Locate the cell with the specified text and output its [x, y] center coordinate. 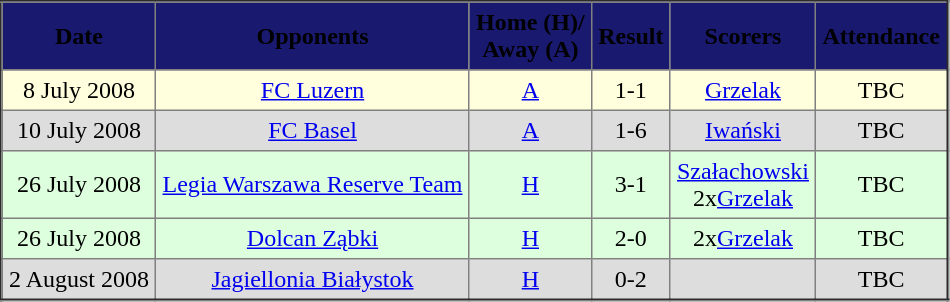
FC Luzern [313, 90]
2-0 [630, 238]
Szałachowski 2xGrzelak [742, 185]
Attendance [882, 36]
Jagiellonia Białystok [313, 280]
Scorers [742, 36]
2xGrzelak [742, 238]
Home (H)/ Away (A) [530, 36]
8 July 2008 [79, 90]
Iwański [742, 130]
Legia Warszawa Reserve Team [313, 185]
Opponents [313, 36]
2 August 2008 [79, 280]
1-6 [630, 130]
Grzelak [742, 90]
Dolcan Ząbki [313, 238]
1-1 [630, 90]
Result [630, 36]
3-1 [630, 185]
Date [79, 36]
FC Basel [313, 130]
10 July 2008 [79, 130]
0-2 [630, 280]
